Provide the [x, y] coordinate of the cell's center where the given text is located.  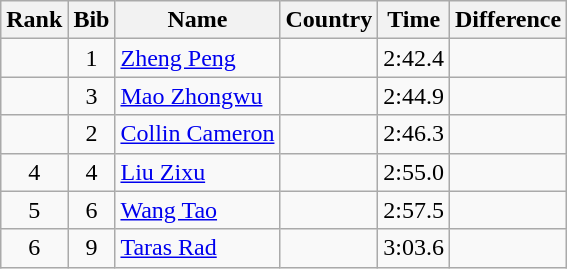
Taras Rad [198, 248]
Mao Zhongwu [198, 96]
1 [92, 58]
Bib [92, 20]
2:55.0 [414, 172]
Zheng Peng [198, 58]
Rank [34, 20]
2:44.9 [414, 96]
2 [92, 134]
9 [92, 248]
Name [198, 20]
3:03.6 [414, 248]
5 [34, 210]
Collin Cameron [198, 134]
Time [414, 20]
Difference [508, 20]
3 [92, 96]
2:42.4 [414, 58]
Wang Tao [198, 210]
Liu Zixu [198, 172]
2:46.3 [414, 134]
Country [329, 20]
2:57.5 [414, 210]
